Search for the cell housing the specified text and yield its (X, Y) center coordinate. 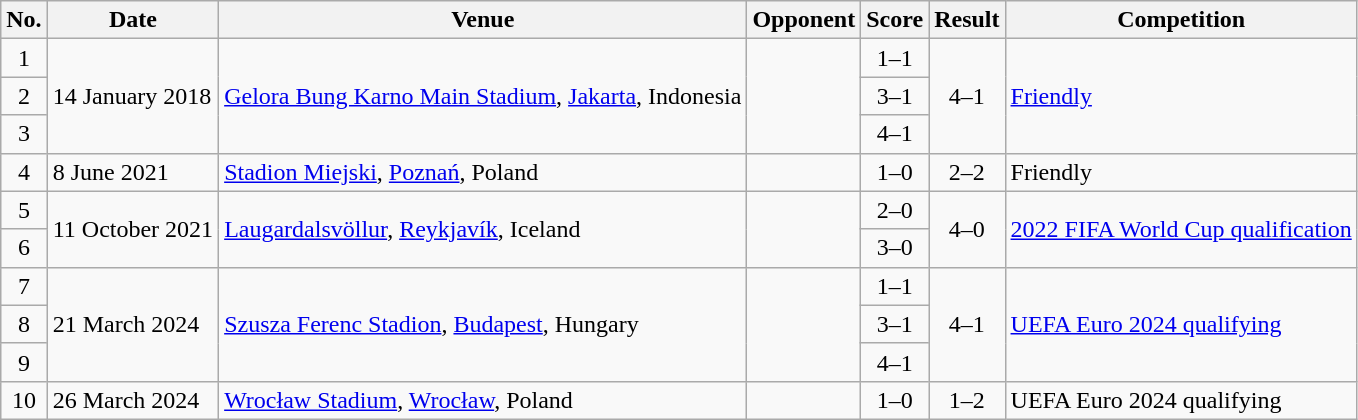
2 (24, 96)
Result (967, 20)
26 March 2024 (132, 400)
8 (24, 324)
Laugardalsvöllur, Reykjavík, Iceland (483, 229)
8 June 2021 (132, 172)
Szusza Ferenc Stadion, Budapest, Hungary (483, 324)
1–2 (967, 400)
10 (24, 400)
6 (24, 248)
9 (24, 362)
Stadion Miejski, Poznań, Poland (483, 172)
Wrocław Stadium, Wrocław, Poland (483, 400)
14 January 2018 (132, 96)
Opponent (804, 20)
11 October 2021 (132, 229)
Gelora Bung Karno Main Stadium, Jakarta, Indonesia (483, 96)
Date (132, 20)
No. (24, 20)
4–0 (967, 229)
1 (24, 58)
2–2 (967, 172)
2–0 (895, 210)
5 (24, 210)
3 (24, 134)
4 (24, 172)
7 (24, 286)
Score (895, 20)
Venue (483, 20)
Competition (1181, 20)
3–0 (895, 248)
21 March 2024 (132, 324)
2022 FIFA World Cup qualification (1181, 229)
